Search for the cell housing the specified text and yield its (x, y) center coordinate. 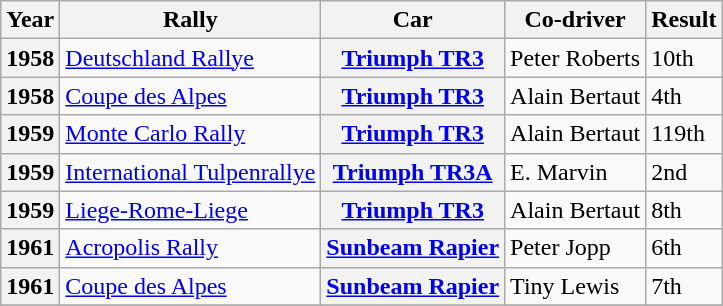
119th (684, 134)
8th (684, 210)
Liege-Rome-Liege (190, 210)
Tiny Lewis (576, 286)
Acropolis Rally (190, 248)
E. Marvin (576, 172)
6th (684, 248)
International Tulpenrallye (190, 172)
Co-driver (576, 20)
Monte Carlo Rally (190, 134)
10th (684, 58)
Year (30, 20)
Peter Roberts (576, 58)
Rally (190, 20)
Deutschland Rallye (190, 58)
7th (684, 286)
2nd (684, 172)
Triumph TR3A (413, 172)
4th (684, 96)
Peter Jopp (576, 248)
Car (413, 20)
Result (684, 20)
